Find where the given text appears and provide that cell's center as [x, y] coordinate. 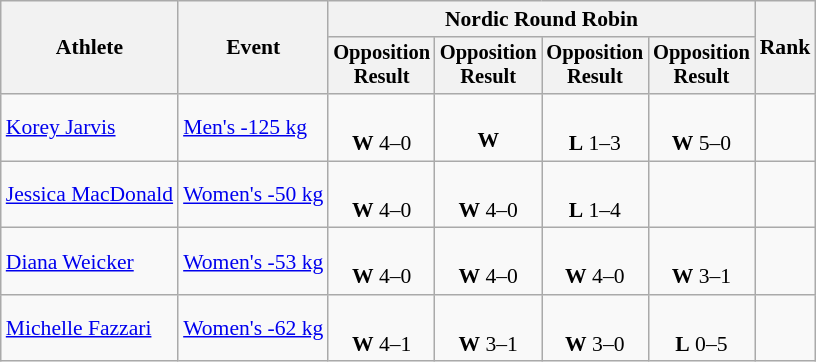
Korey Jarvis [90, 128]
Women's -53 kg [253, 262]
Athlete [90, 48]
Men's -125 kg [253, 128]
W 3–0 [596, 328]
Women's -50 kg [253, 194]
Jessica MacDonald [90, 194]
W [488, 128]
L 1–3 [596, 128]
Diana Weicker [90, 262]
W 4–1 [382, 328]
Michelle Fazzari [90, 328]
L 0–5 [702, 328]
Women's -62 kg [253, 328]
Event [253, 48]
Nordic Round Robin [541, 19]
Rank [786, 48]
L 1–4 [596, 194]
W 5–0 [702, 128]
